Return the [X, Y] coordinate for the center point of the cell that contains the specified text.  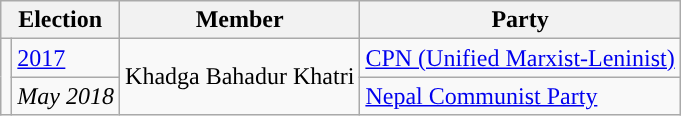
2017 [66, 58]
CPN (Unified Marxist-Leninist) [520, 58]
Nepal Communist Party [520, 96]
Party [520, 20]
Election [60, 20]
Khadga Bahadur Khatri [240, 77]
Member [240, 20]
May 2018 [66, 96]
